For the text-containing cell, return its midpoint in [X, Y] coordinate format. 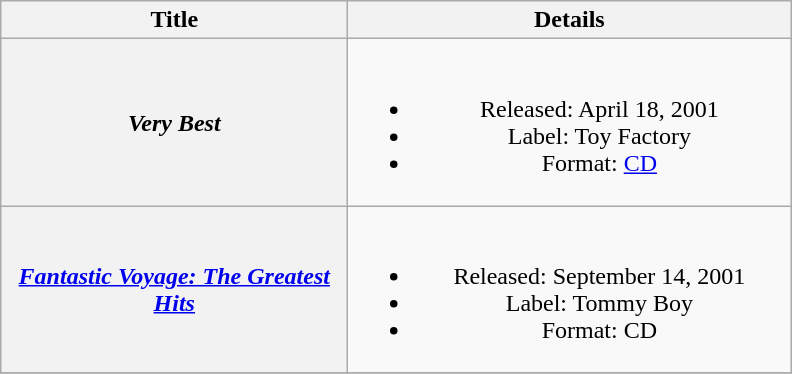
Details [570, 20]
Released: September 14, 2001Label: Tommy BoyFormat: CD [570, 290]
Fantastic Voyage: The Greatest Hits [174, 290]
Very Best [174, 122]
Released: April 18, 2001Label: Toy FactoryFormat: CD [570, 122]
Title [174, 20]
